Find where the given text appears and provide that cell's center as [X, Y] coordinate. 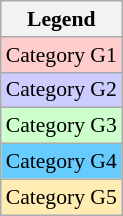
Category G2 [62, 90]
Category G4 [62, 162]
Category G5 [62, 197]
Legend [62, 19]
Category G1 [62, 55]
Category G3 [62, 126]
